Return [X, Y] of the center of cell containing provided text 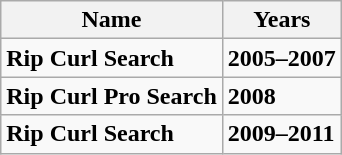
Name [112, 20]
2008 [282, 96]
2009–2011 [282, 134]
2005–2007 [282, 58]
Years [282, 20]
Rip Curl Pro Search [112, 96]
